Return the (x, y) coordinate for the center point of the cell that contains the specified text.  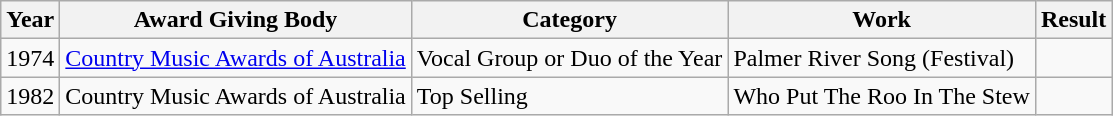
Category (570, 20)
Year (30, 20)
Result (1073, 20)
Vocal Group or Duo of the Year (570, 58)
1974 (30, 58)
Who Put The Roo In The Stew (882, 96)
Work (882, 20)
1982 (30, 96)
Award Giving Body (236, 20)
Palmer River Song (Festival) (882, 58)
Top Selling (570, 96)
